Extract the (X, Y) coordinate from the center of the cell holding the provided text.  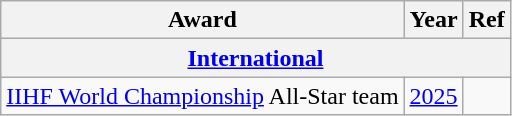
2025 (434, 96)
International (256, 58)
Year (434, 20)
Award (202, 20)
IIHF World Championship All-Star team (202, 96)
Ref (486, 20)
